Determine the [x, y] coordinate at the center of the cell enclosing the given text.  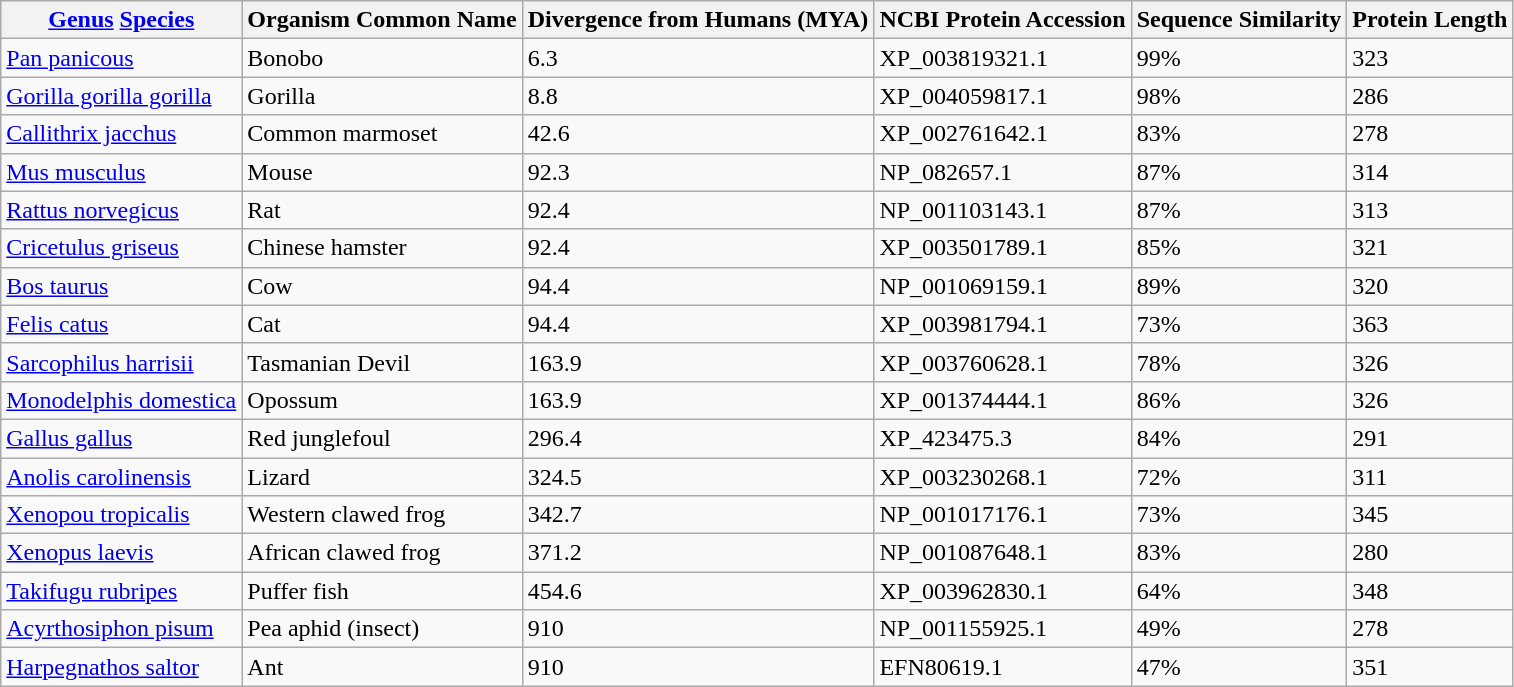
NP_001087648.1 [1002, 553]
Cricetulus griseus [122, 248]
291 [1430, 438]
313 [1430, 210]
84% [1239, 438]
Xenopou tropicalis [122, 515]
321 [1430, 248]
Gorilla gorilla gorilla [122, 96]
49% [1239, 629]
Rattus norvegicus [122, 210]
NP_001069159.1 [1002, 286]
NP_001017176.1 [1002, 515]
XP_003981794.1 [1002, 324]
89% [1239, 286]
72% [1239, 477]
42.6 [698, 134]
Red junglefoul [382, 438]
Sequence Similarity [1239, 20]
NP_001103143.1 [1002, 210]
Bonobo [382, 58]
Bos taurus [122, 286]
XP_001374444.1 [1002, 400]
286 [1430, 96]
363 [1430, 324]
Puffer fish [382, 591]
85% [1239, 248]
XP_003760628.1 [1002, 362]
314 [1430, 172]
Gallus gallus [122, 438]
Harpegnathos saltor [122, 667]
XP_003962830.1 [1002, 591]
311 [1430, 477]
Anolis carolinensis [122, 477]
XP_004059817.1 [1002, 96]
Lizard [382, 477]
324.5 [698, 477]
Pan panicous [122, 58]
NCBI Protein Accession [1002, 20]
Opossum [382, 400]
Ant [382, 667]
345 [1430, 515]
47% [1239, 667]
XP_423475.3 [1002, 438]
296.4 [698, 438]
XP_002761642.1 [1002, 134]
NP_082657.1 [1002, 172]
NP_001155925.1 [1002, 629]
Callithrix jacchus [122, 134]
99% [1239, 58]
African clawed frog [382, 553]
Protein Length [1430, 20]
XP_003819321.1 [1002, 58]
351 [1430, 667]
454.6 [698, 591]
Divergence from Humans (MYA) [698, 20]
XP_003230268.1 [1002, 477]
371.2 [698, 553]
Sarcophilus harrisii [122, 362]
XP_003501789.1 [1002, 248]
64% [1239, 591]
98% [1239, 96]
Mus musculus [122, 172]
6.3 [698, 58]
Acyrthosiphon pisum [122, 629]
280 [1430, 553]
Gorilla [382, 96]
Rat [382, 210]
86% [1239, 400]
Mouse [382, 172]
Takifugu rubripes [122, 591]
Chinese hamster [382, 248]
EFN80619.1 [1002, 667]
Western clawed frog [382, 515]
Tasmanian Devil [382, 362]
Cat [382, 324]
320 [1430, 286]
Monodelphis domestica [122, 400]
Genus Species [122, 20]
342.7 [698, 515]
Organism Common Name [382, 20]
8.8 [698, 96]
323 [1430, 58]
348 [1430, 591]
92.3 [698, 172]
Felis catus [122, 324]
Cow [382, 286]
Pea aphid (insect) [382, 629]
Common marmoset [382, 134]
Xenopus laevis [122, 553]
78% [1239, 362]
